Provide the [X, Y] coordinate of the cell's center where the given text is located.  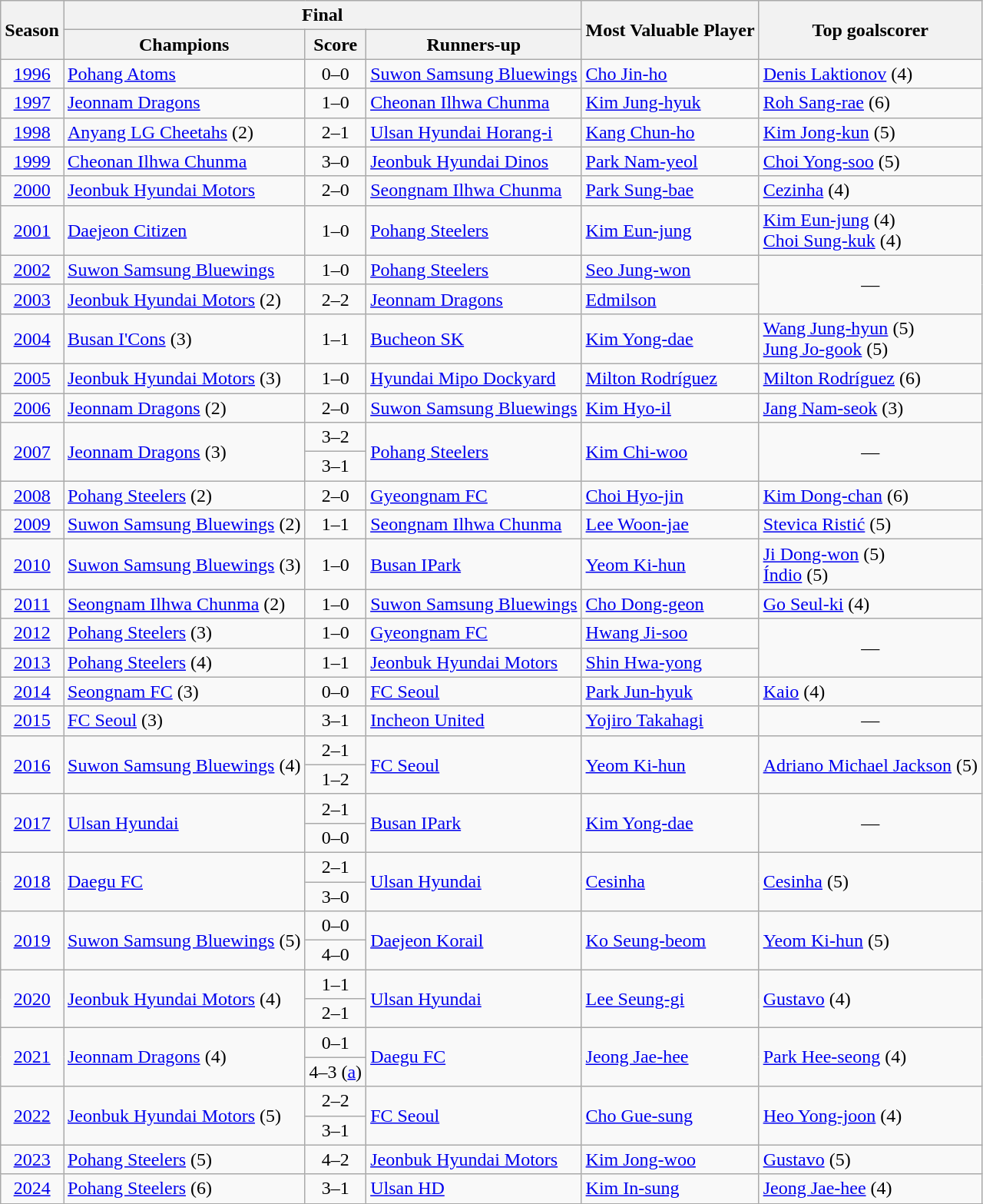
Top goalscorer [870, 30]
1998 [32, 132]
2016 [32, 765]
Runners-up [474, 45]
0–1 [336, 1043]
Park Sung-bae [670, 191]
Suwon Samsung Bluewings (2) [184, 525]
Gustavo (4) [870, 999]
1–2 [336, 779]
Pohang Steelers (6) [184, 1189]
3–2 [336, 437]
Cho Gue-sung [670, 1116]
2022 [32, 1116]
Choi Hyo-jin [670, 496]
Most Valuable Player [670, 30]
Pohang Steelers (5) [184, 1159]
Seongnam Ilhwa Chunma (2) [184, 604]
Cho Jin-ho [670, 74]
Ko Seung-beom [670, 940]
Jeonbuk Hyundai Motors (2) [184, 299]
Suwon Samsung Bluewings (4) [184, 765]
FC Seoul (3) [184, 721]
4–3 (a) [336, 1072]
Season [32, 30]
Yeom Ki-hun (5) [870, 940]
2024 [32, 1189]
Kim Eun-jung [670, 231]
Ulsan HD [474, 1189]
Suwon Samsung Bluewings (5) [184, 940]
2020 [32, 999]
2019 [32, 940]
2009 [32, 525]
Kim Dong-chan (6) [870, 496]
2011 [32, 604]
Choi Yong-soo (5) [870, 161]
Gustavo (5) [870, 1159]
2010 [32, 564]
Cho Dong-geon [670, 604]
Kim Jung-hyuk [670, 103]
Score [336, 45]
Jeonnam Dragons (2) [184, 408]
2006 [32, 408]
Pohang Steelers (4) [184, 662]
Jeong Jae-hee [670, 1057]
Park Hee-seong (4) [870, 1057]
2023 [32, 1159]
2003 [32, 299]
2021 [32, 1057]
Kim Jong-woo [670, 1159]
2002 [32, 270]
Final [323, 15]
1999 [32, 161]
Kang Chun-ho [670, 132]
Roh Sang-rae (6) [870, 103]
Kim In-sung [670, 1189]
Park Jun-hyuk [670, 692]
Busan I'Cons (3) [184, 338]
Jeonbuk Hyundai Dinos [474, 161]
Jeonnam Dragons (4) [184, 1057]
Kim Chi-woo [670, 452]
Cesinha (5) [870, 881]
Pohang Atoms [184, 74]
2007 [32, 452]
Incheon United [474, 721]
Daejeon Citizen [184, 231]
Cesinha [670, 881]
1996 [32, 74]
Pohang Steelers (3) [184, 633]
4–0 [336, 955]
Pohang Steelers (2) [184, 496]
Ji Dong-won (5) Índio (5) [870, 564]
Daejeon Korail [474, 940]
Champions [184, 45]
Wang Jung-hyun (5) Jung Jo-gook (5) [870, 338]
Jeonbuk Hyundai Motors (5) [184, 1116]
Lee Woon-jae [670, 525]
2013 [32, 662]
Anyang LG Cheetahs (2) [184, 132]
2004 [32, 338]
Go Seul-ki (4) [870, 604]
Denis Laktionov (4) [870, 74]
Edmilson [670, 299]
Ulsan Hyundai Horang-i [474, 132]
2001 [32, 231]
Kaio (4) [870, 692]
Shin Hwa-yong [670, 662]
Kim Hyo-il [670, 408]
Kim Jong-kun (5) [870, 132]
Milton Rodríguez (6) [870, 378]
Seongnam FC (3) [184, 692]
2000 [32, 191]
2008 [32, 496]
Suwon Samsung Bluewings (3) [184, 564]
2014 [32, 692]
Adriano Michael Jackson (5) [870, 765]
Lee Seung-gi [670, 999]
Jang Nam-seok (3) [870, 408]
Park Nam-yeol [670, 161]
2018 [32, 881]
Yojiro Takahagi [670, 721]
Milton Rodríguez [670, 378]
4–2 [336, 1159]
Jeonnam Dragons (3) [184, 452]
Seo Jung-won [670, 270]
Bucheon SK [474, 338]
Stevica Ristić (5) [870, 525]
Kim Eun-jung (4) Choi Sung-kuk (4) [870, 231]
Cezinha (4) [870, 191]
Hwang Ji-soo [670, 633]
Jeong Jae-hee (4) [870, 1189]
Jeonbuk Hyundai Motors (4) [184, 999]
Heo Yong-joon (4) [870, 1116]
1997 [32, 103]
Hyundai Mipo Dockyard [474, 378]
Jeonbuk Hyundai Motors (3) [184, 378]
2005 [32, 378]
2017 [32, 823]
2015 [32, 721]
2012 [32, 633]
